From the cell containing the given text, extract its center point as [x, y] coordinate. 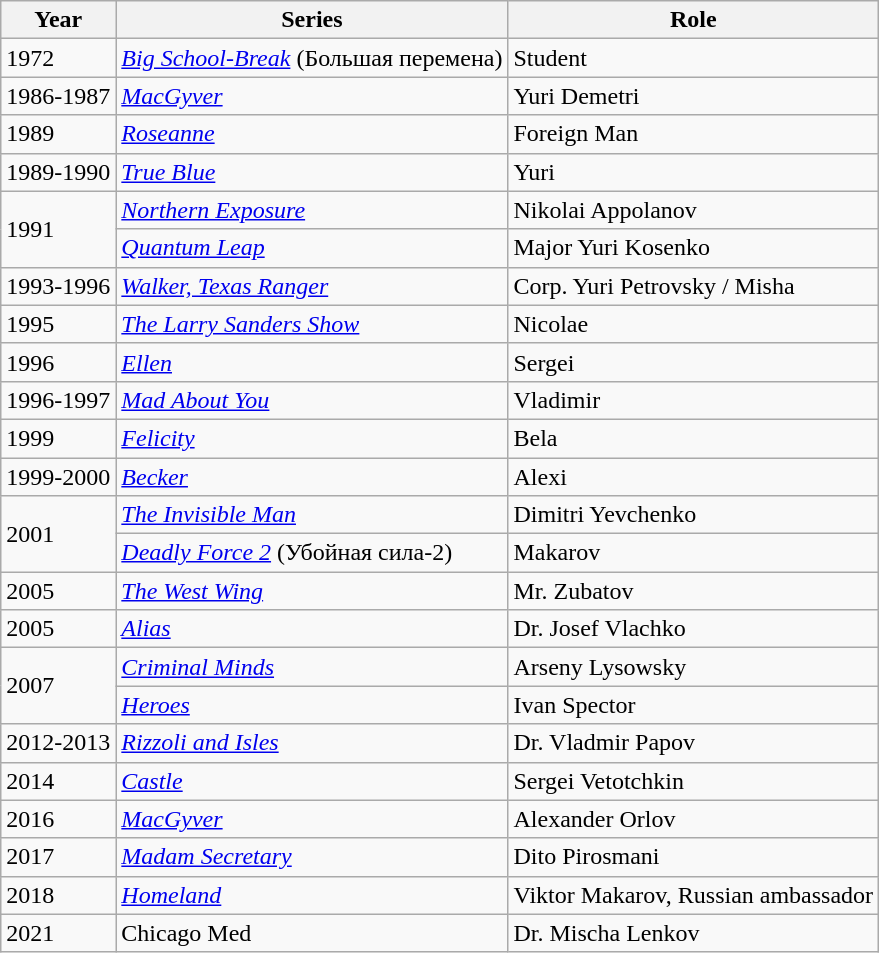
2018 [58, 895]
Deadly Force 2 (Убойная сила-2) [312, 553]
Northern Exposure [312, 210]
1991 [58, 229]
Foreign Man [694, 134]
Corp. Yuri Petrovsky / Misha [694, 286]
Madam Secretary [312, 857]
Mad About You [312, 400]
Homeland [312, 895]
2014 [58, 781]
Mr. Zubatov [694, 591]
The West Wing [312, 591]
Major Yuri Kosenko [694, 248]
1972 [58, 58]
Sergei [694, 362]
Ivan Spector [694, 705]
Yuri [694, 172]
2001 [58, 534]
Arseny Lysowsky [694, 667]
Makarov [694, 553]
Heroes [312, 705]
Nikolai Appolanov [694, 210]
Quantum Leap [312, 248]
The Invisible Man [312, 515]
Alias [312, 629]
1996-1997 [58, 400]
2021 [58, 933]
Sergei Vetotchkin [694, 781]
Viktor Makarov, Russian ambassador [694, 895]
Becker [312, 477]
1999-2000 [58, 477]
Dr. Mischa Lenkov [694, 933]
Nicolae [694, 324]
Student [694, 58]
Dito Pirosmani [694, 857]
Vladimir [694, 400]
Year [58, 20]
Alexander Orlov [694, 819]
2007 [58, 686]
Dimitri Yevchenko [694, 515]
1989-1990 [58, 172]
2017 [58, 857]
Walker, Texas Ranger [312, 286]
Ellen [312, 362]
Dr. Vladmir Papov [694, 743]
1989 [58, 134]
Castle [312, 781]
Yuri Demetri [694, 96]
Bela [694, 438]
Alexi [694, 477]
2012-2013 [58, 743]
Big School-Break (Большая перемена) [312, 58]
The Larry Sanders Show [312, 324]
Felicity [312, 438]
Role [694, 20]
1999 [58, 438]
1993-1996 [58, 286]
True Blue [312, 172]
Dr. Josef Vlachko [694, 629]
1996 [58, 362]
Roseanne [312, 134]
Chicago Med [312, 933]
2016 [58, 819]
Criminal Minds [312, 667]
Series [312, 20]
Rizzoli and Isles [312, 743]
1986-1987 [58, 96]
1995 [58, 324]
